Capture the cell that displays the provided text and extract its [x, y] central coordinate. 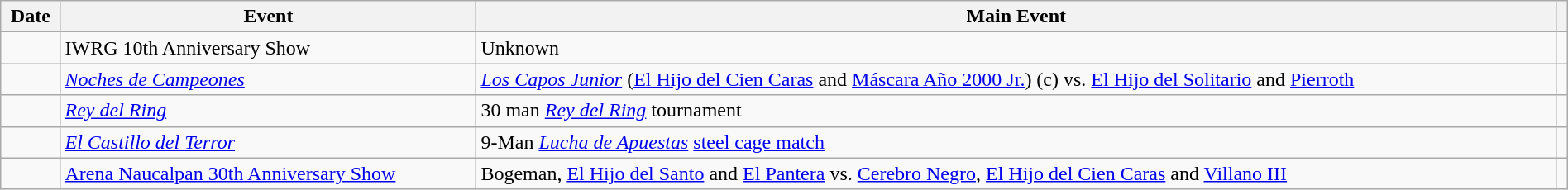
Rey del Ring [268, 111]
30 man Rey del Ring tournament [1016, 111]
Noches de Campeones [268, 79]
Arena Naucalpan 30th Anniversary Show [268, 173]
Event [268, 17]
Los Capos Junior (El Hijo del Cien Caras and Máscara Año 2000 Jr.) (c) vs. El Hijo del Solitario and Pierroth [1016, 79]
9-Man Lucha de Apuestas steel cage match [1016, 142]
IWRG 10th Anniversary Show [268, 48]
Main Event [1016, 17]
Unknown [1016, 48]
Date [31, 17]
El Castillo del Terror [268, 142]
Bogeman, El Hijo del Santo and El Pantera vs. Cerebro Negro, El Hijo del Cien Caras and Villano III [1016, 173]
